Locate the cell with the specified text and output its [x, y] center coordinate. 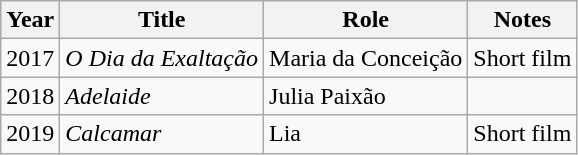
Year [30, 20]
Adelaide [162, 96]
Maria da Conceição [366, 58]
Role [366, 20]
O Dia da Exaltação [162, 58]
2019 [30, 134]
Calcamar [162, 134]
Julia Paixão [366, 96]
Notes [522, 20]
Lia [366, 134]
2017 [30, 58]
Title [162, 20]
2018 [30, 96]
